Pinpoint the cell where the given text exists, returning its (x, y) midpoint coordinate. 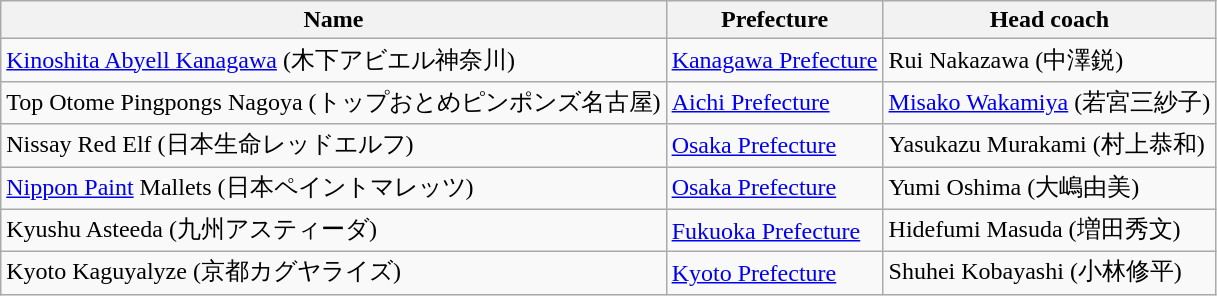
Prefecture (774, 20)
Kinoshita Abyell Kanagawa (木下アビエル神奈川) (334, 60)
Kyushu Asteeda (九州アスティーダ) (334, 230)
Head coach (1050, 20)
Shuhei Kobayashi (小林修平) (1050, 274)
Kanagawa Prefecture (774, 60)
Yasukazu Murakami (村上恭和) (1050, 146)
Nissay Red Elf (日本生命レッドエルフ) (334, 146)
Aichi Prefecture (774, 102)
Name (334, 20)
Fukuoka Prefecture (774, 230)
Top Otome Pingpongs Nagoya (トップおとめピンポンズ名古屋) (334, 102)
Nippon Paint Mallets (日本ペイントマレッツ) (334, 188)
Kyoto Prefecture (774, 274)
Hidefumi Masuda (増田秀文) (1050, 230)
Kyoto Kaguyalyze (京都カグヤライズ) (334, 274)
Yumi Oshima (大嶋由美) (1050, 188)
Rui Nakazawa (中澤鋭) (1050, 60)
Misako Wakamiya (若宮三紗子) (1050, 102)
